Scan for the cell matching the given text and deliver its [X, Y] coordinate at center. 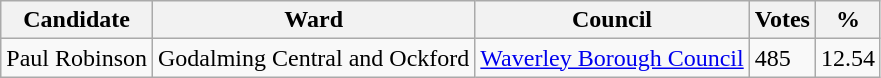
Candidate [77, 20]
Ward [314, 20]
485 [782, 58]
Waverley Borough Council [612, 58]
Votes [782, 20]
Council [612, 20]
Godalming Central and Ockford [314, 58]
12.54 [848, 58]
% [848, 20]
Paul Robinson [77, 58]
